Return (X, Y) of the center of cell containing provided text 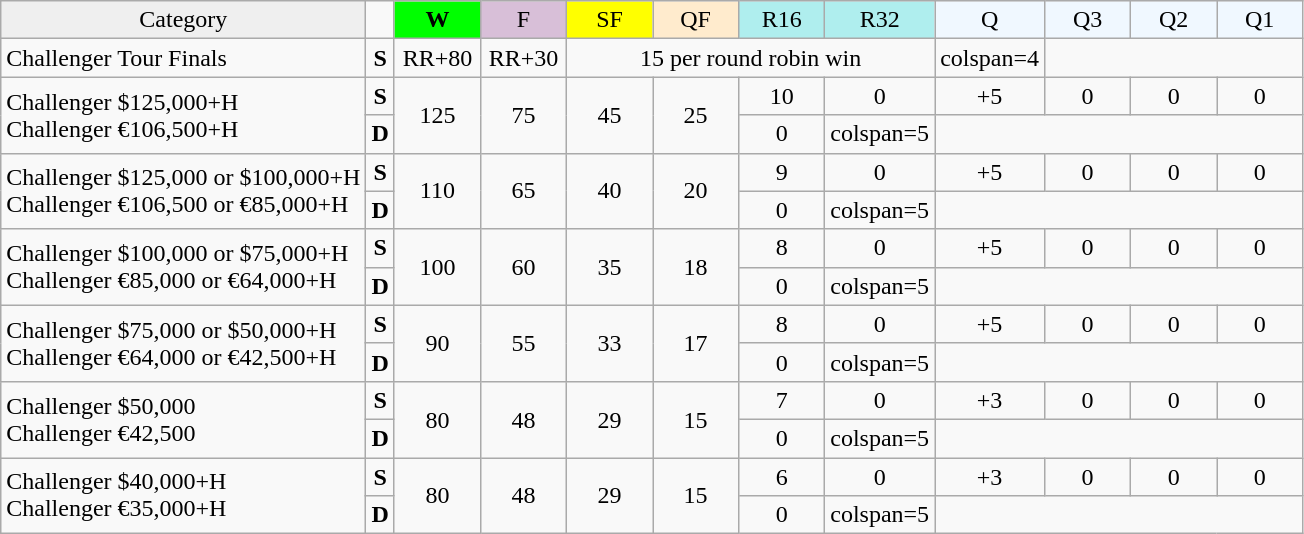
7 (782, 400)
Q3 (1088, 20)
colspan=4 (990, 58)
Challenger $50,000Challenger €42,500 (184, 419)
QF (696, 20)
9 (782, 172)
6 (782, 477)
18 (696, 267)
RR+80 (437, 58)
SF (610, 20)
Category (184, 20)
15 per round robin win (751, 58)
33 (610, 343)
F (523, 20)
100 (437, 267)
Challenger $75,000 or $50,000+HChallenger €64,000 or €42,500+H (184, 343)
90 (437, 343)
Q2 (1174, 20)
Challenger Tour Finals (184, 58)
35 (610, 267)
Challenger $125,000 or $100,000+HChallenger €106,500 or €85,000+H (184, 191)
Q (990, 20)
60 (523, 267)
20 (696, 191)
Challenger $100,000 or $75,000+HChallenger €85,000 or €64,000+H (184, 267)
125 (437, 115)
Challenger $40,000+HChallenger €35,000+H (184, 496)
RR+30 (523, 58)
75 (523, 115)
110 (437, 191)
R32 (880, 20)
W (437, 20)
65 (523, 191)
45 (610, 115)
R16 (782, 20)
10 (782, 96)
25 (696, 115)
17 (696, 343)
55 (523, 343)
Challenger $125,000+HChallenger €106,500+H (184, 115)
Q1 (1260, 20)
40 (610, 191)
